Extract the [X, Y] coordinate from the center of the cell holding the provided text.  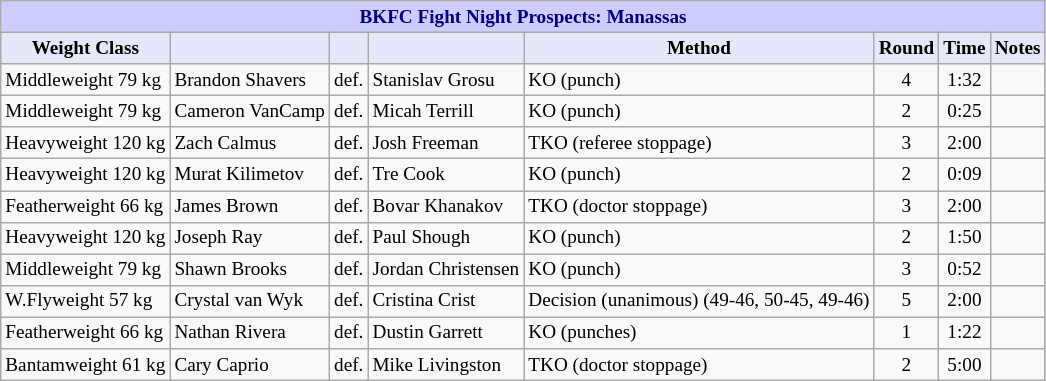
Stanislav Grosu [446, 80]
Paul Shough [446, 238]
BKFC Fight Night Prospects: Manassas [523, 17]
Jordan Christensen [446, 270]
Crystal van Wyk [250, 301]
Shawn Brooks [250, 270]
1:50 [964, 238]
Time [964, 48]
Bovar Khanakov [446, 206]
5:00 [964, 365]
Notes [1018, 48]
Brandon Shavers [250, 80]
Mike Livingston [446, 365]
James Brown [250, 206]
Micah Terrill [446, 111]
KO (punches) [699, 333]
Decision (unanimous) (49-46, 50-45, 49-46) [699, 301]
1 [906, 333]
1:22 [964, 333]
Zach Calmus [250, 143]
W.Flyweight 57 kg [86, 301]
4 [906, 80]
Murat Kilimetov [250, 175]
Josh Freeman [446, 143]
5 [906, 301]
0:25 [964, 111]
1:32 [964, 80]
Method [699, 48]
Bantamweight 61 kg [86, 365]
Dustin Garrett [446, 333]
Cary Caprio [250, 365]
Cristina Crist [446, 301]
Weight Class [86, 48]
TKO (referee stoppage) [699, 143]
Joseph Ray [250, 238]
Cameron VanCamp [250, 111]
Tre Cook [446, 175]
Round [906, 48]
Nathan Rivera [250, 333]
0:09 [964, 175]
0:52 [964, 270]
